For the text-containing cell, return its midpoint in [x, y] coordinate format. 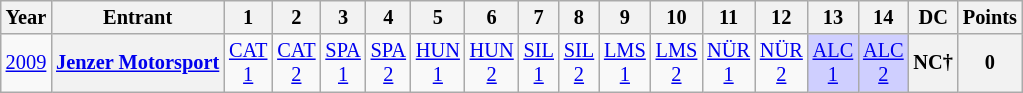
Jenzer Motorsport [138, 63]
11 [728, 17]
7 [539, 17]
2009 [26, 63]
LMS1 [625, 63]
13 [833, 17]
0 [990, 63]
SPA2 [388, 63]
HUN1 [438, 63]
CAT1 [248, 63]
NÜR2 [782, 63]
1 [248, 17]
LMS2 [677, 63]
4 [388, 17]
ALC1 [833, 63]
Points [990, 17]
9 [625, 17]
12 [782, 17]
HUN2 [492, 63]
NC† [934, 63]
DC [934, 17]
Entrant [138, 17]
NÜR1 [728, 63]
8 [579, 17]
CAT2 [296, 63]
SIL2 [579, 63]
SIL1 [539, 63]
3 [342, 17]
2 [296, 17]
14 [883, 17]
Year [26, 17]
10 [677, 17]
6 [492, 17]
5 [438, 17]
SPA1 [342, 63]
ALC2 [883, 63]
